Locate the cell with the specified text and output its [x, y] center coordinate. 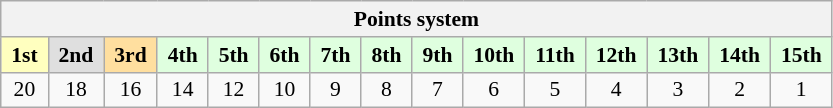
15th [801, 55]
1 [801, 90]
6 [494, 90]
10th [494, 55]
2nd [76, 55]
10 [284, 90]
12 [234, 90]
5 [556, 90]
12th [616, 55]
14 [182, 90]
2 [740, 90]
4 [616, 90]
9th [438, 55]
3 [678, 90]
7th [336, 55]
18 [76, 90]
16 [130, 90]
20 [24, 90]
4th [182, 55]
8 [386, 90]
14th [740, 55]
3rd [130, 55]
13th [678, 55]
Points system [416, 19]
5th [234, 55]
11th [556, 55]
6th [284, 55]
1st [24, 55]
9 [336, 90]
8th [386, 55]
7 [438, 90]
